Scan for the cell matching the given text and deliver its (x, y) coordinate at center. 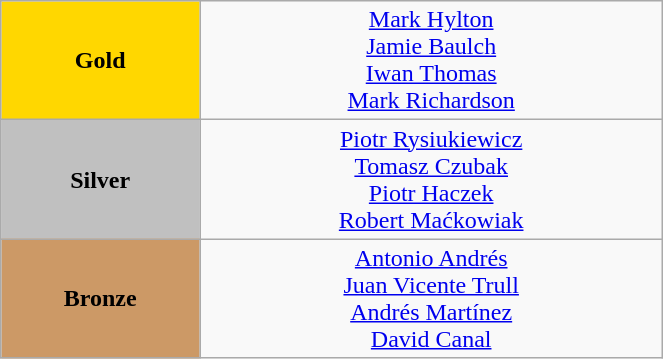
Antonio AndrésJuan Vicente TrullAndrés MartínezDavid Canal (432, 298)
Gold (100, 60)
Silver (100, 180)
Piotr RysiukiewiczTomasz CzubakPiotr HaczekRobert Maćkowiak (432, 180)
Bronze (100, 298)
Mark HyltonJamie BaulchIwan ThomasMark Richardson (432, 60)
